Locate the cell with the specified text and output its (X, Y) center coordinate. 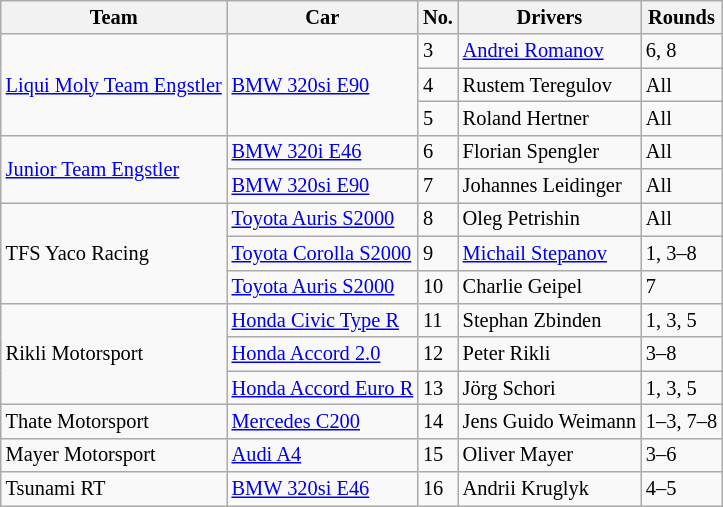
1, 3–8 (682, 253)
Andrii Kruglyk (550, 489)
12 (438, 354)
Honda Accord Euro R (322, 388)
Mercedes C200 (322, 421)
Florian Spengler (550, 152)
Peter Rikli (550, 354)
Jörg Schori (550, 388)
Stephan Zbinden (550, 320)
3 (438, 51)
16 (438, 489)
Johannes Leidinger (550, 186)
Jens Guido Weimann (550, 421)
Charlie Geipel (550, 287)
BMW 320si E46 (322, 489)
Audi A4 (322, 455)
Toyota Corolla S2000 (322, 253)
10 (438, 287)
3–8 (682, 354)
6, 8 (682, 51)
Car (322, 17)
Rikli Motorsport (114, 354)
Drivers (550, 17)
1–3, 7–8 (682, 421)
4 (438, 85)
8 (438, 219)
Thate Motorsport (114, 421)
Mayer Motorsport (114, 455)
Honda Civic Type R (322, 320)
11 (438, 320)
Oleg Petrishin (550, 219)
Andrei Romanov (550, 51)
Liqui Moly Team Engstler (114, 84)
13 (438, 388)
Oliver Mayer (550, 455)
3–6 (682, 455)
Roland Hertner (550, 118)
Tsunami RT (114, 489)
Team (114, 17)
Rounds (682, 17)
TFS Yaco Racing (114, 252)
Honda Accord 2.0 (322, 354)
6 (438, 152)
14 (438, 421)
No. (438, 17)
4–5 (682, 489)
5 (438, 118)
Michail Stepanov (550, 253)
9 (438, 253)
Junior Team Engstler (114, 168)
BMW 320i E46 (322, 152)
Rustem Teregulov (550, 85)
15 (438, 455)
